Determine the [X, Y] coordinate at the center of the cell enclosing the given text.  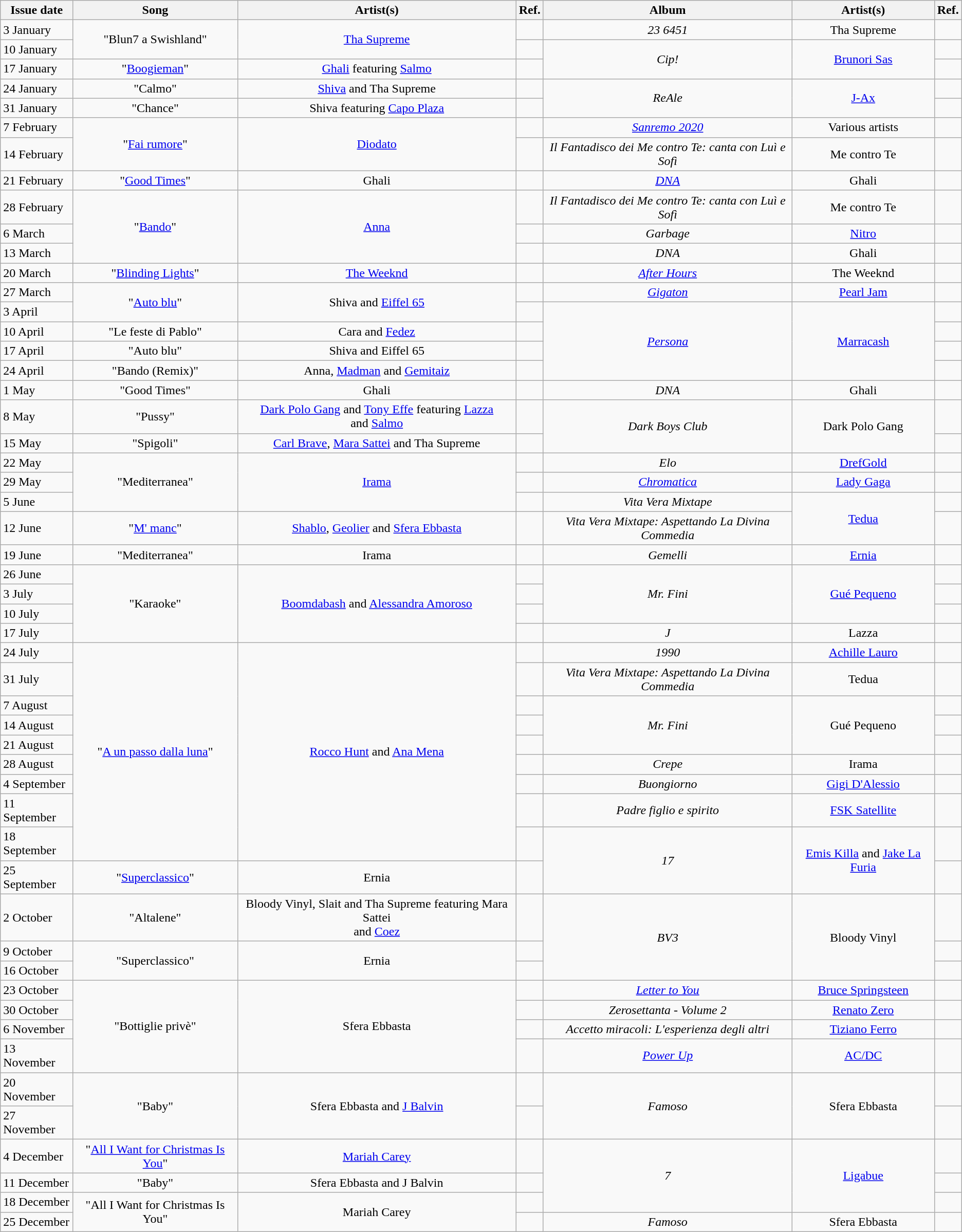
14 February [37, 154]
"Le feste di Pablo" [155, 332]
"Fai rumore" [155, 144]
11 September [37, 810]
ReAle [668, 98]
Shiva featuring Capo Plaza [377, 108]
Dark Polo Gang [863, 427]
26 June [37, 574]
5 June [37, 502]
11 December [37, 1183]
"Calmo" [155, 88]
21 August [37, 745]
4 December [37, 1156]
7 [668, 1176]
24 April [37, 371]
13 March [37, 253]
6 November [37, 1029]
28 February [37, 207]
Elo [668, 463]
23 6451 [668, 30]
29 May [37, 482]
Tiziano Ferro [863, 1029]
20 November [37, 1090]
Crepe [668, 764]
"Blinding Lights" [155, 273]
7 February [37, 127]
DrefGold [863, 463]
27 March [37, 292]
BV3 [668, 937]
28 August [37, 764]
25 September [37, 877]
Bloody Vinyl [863, 937]
Accetto miracoli: L'esperienza degli altri [668, 1029]
Lady Gaga [863, 482]
Persona [668, 341]
Ligabue [863, 1176]
Dark Boys Club [668, 427]
FSK Satellite [863, 810]
3 April [37, 312]
Renato Zero [863, 1010]
"Bottiglie privè" [155, 1026]
27 November [37, 1123]
1 May [37, 390]
10 July [37, 613]
Carl Brave, Mara Sattei and Tha Supreme [377, 443]
18 September [37, 844]
Shiva and Tha Supreme [377, 88]
Letter to You [668, 990]
J-Ax [863, 98]
Power Up [668, 1056]
Bloody Vinyl, Slait and Tha Supreme featuring Mara Sattei and Coez [377, 917]
4 September [37, 784]
Zerosettanta - Volume 2 [668, 1010]
Pearl Jam [863, 292]
"Boogieman" [155, 69]
Diodato [377, 144]
Sanremo 2020 [668, 127]
17 [668, 860]
Bruce Springsteen [863, 990]
12 June [37, 528]
Padre figlio e spirito [668, 810]
"A un passo dalla luna" [155, 752]
18 December [37, 1202]
Gemelli [668, 555]
Buongiorno [668, 784]
10 April [37, 332]
Chromatica [668, 482]
Boomdabash and Alessandra Amoroso [377, 603]
22 May [37, 463]
1990 [668, 653]
Song [155, 10]
8 May [37, 416]
Various artists [863, 127]
Vita Vera Mixtape [668, 502]
13 November [37, 1056]
Album [668, 10]
J [668, 633]
31 January [37, 108]
Cip! [668, 59]
3 July [37, 594]
Gigi D'Alessio [863, 784]
30 October [37, 1010]
14 August [37, 725]
23 October [37, 990]
Issue date [37, 10]
24 July [37, 653]
10 January [37, 49]
17 April [37, 351]
"Karaoke" [155, 603]
Shablo, Geolier and Sfera Ebbasta [377, 528]
"Bando" [155, 226]
AC/DC [863, 1056]
17 July [37, 633]
Gigaton [668, 292]
25 December [37, 1222]
17 January [37, 69]
Cara and Fedez [377, 332]
20 March [37, 273]
"Spigoli" [155, 443]
Ghali featuring Salmo [377, 69]
7 August [37, 706]
Anna [377, 226]
Emis Killa and Jake La Furia [863, 860]
"Bando (Remix)" [155, 371]
Lazza [863, 633]
After Hours [668, 273]
Garbage [668, 233]
"Chance" [155, 108]
Achille Lauro [863, 653]
Dark Polo Gang and Tony Effe featuring Lazza and Salmo [377, 416]
19 June [37, 555]
Nitro [863, 233]
Anna, Madman and Gemitaiz [377, 371]
16 October [37, 970]
3 January [37, 30]
Marracash [863, 341]
31 July [37, 679]
Rocco Hunt and Ana Mena [377, 752]
"Altalene" [155, 917]
21 February [37, 180]
"Pussy" [155, 416]
24 January [37, 88]
"Blun7 a Swishland" [155, 40]
2 October [37, 917]
"M' manc" [155, 528]
6 March [37, 233]
15 May [37, 443]
9 October [37, 951]
Brunori Sas [863, 59]
